Provide the [X, Y] coordinate of the cell's center where the given text is located.  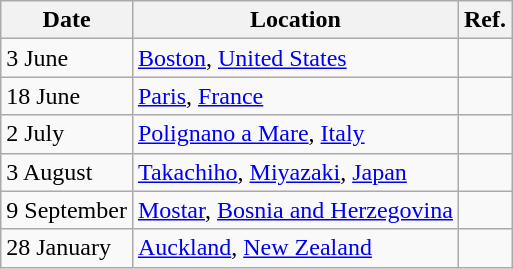
Auckland, New Zealand [295, 248]
Takachiho, Miyazaki, Japan [295, 172]
28 January [67, 248]
3 June [67, 58]
Polignano a Mare, Italy [295, 134]
9 September [67, 210]
Paris, France [295, 96]
Location [295, 20]
18 June [67, 96]
Date [67, 20]
2 July [67, 134]
Ref. [484, 20]
Boston, United States [295, 58]
3 August [67, 172]
Mostar, Bosnia and Herzegovina [295, 210]
